For the text-containing cell, return its midpoint in (X, Y) coordinate format. 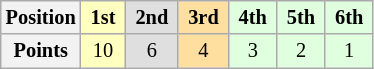
3rd (203, 17)
Position (41, 17)
10 (104, 51)
2 (301, 51)
5th (301, 17)
4 (203, 51)
6th (349, 17)
3 (253, 51)
Points (41, 51)
1st (104, 17)
1 (349, 51)
4th (253, 17)
6 (152, 51)
2nd (152, 17)
